Scan for the cell matching the given text and deliver its [X, Y] coordinate at center. 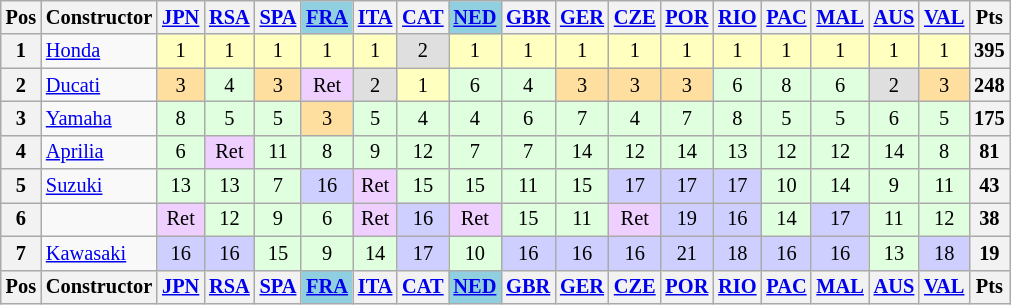
175 [989, 118]
38 [989, 219]
Ducati [99, 85]
Aprilia [99, 152]
Suzuki [99, 186]
Yamaha [99, 118]
248 [989, 85]
Kawasaki [99, 253]
21 [688, 253]
43 [989, 186]
Honda [99, 51]
81 [989, 152]
395 [989, 51]
